Locate the cell with the specified text and output its [X, Y] center coordinate. 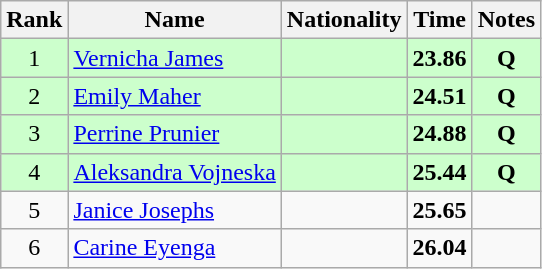
2 [34, 96]
Vernicha James [174, 58]
Notes [506, 20]
Name [174, 20]
23.86 [440, 58]
24.51 [440, 96]
Rank [34, 20]
24.88 [440, 134]
25.44 [440, 172]
Janice Josephs [174, 210]
4 [34, 172]
3 [34, 134]
1 [34, 58]
5 [34, 210]
6 [34, 248]
26.04 [440, 248]
Perrine Prunier [174, 134]
Time [440, 20]
25.65 [440, 210]
Carine Eyenga [174, 248]
Nationality [344, 20]
Aleksandra Vojneska [174, 172]
Emily Maher [174, 96]
